From the cell containing the given text, extract its center point as (X, Y) coordinate. 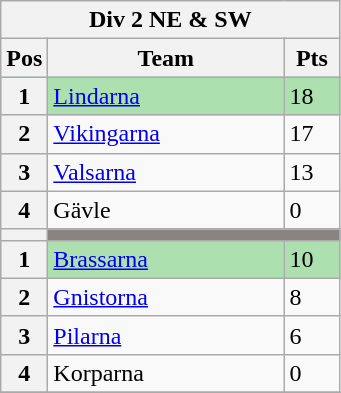
Vikingarna (166, 134)
Div 2 NE & SW (170, 20)
Pilarna (166, 335)
Lindarna (166, 96)
Brassarna (166, 259)
Valsarna (166, 172)
Korparna (166, 373)
Gnistorna (166, 297)
6 (312, 335)
17 (312, 134)
18 (312, 96)
Pts (312, 58)
10 (312, 259)
13 (312, 172)
Gävle (166, 210)
Team (166, 58)
8 (312, 297)
Pos (24, 58)
